Find where the given text appears and provide that cell's center as [x, y] coordinate. 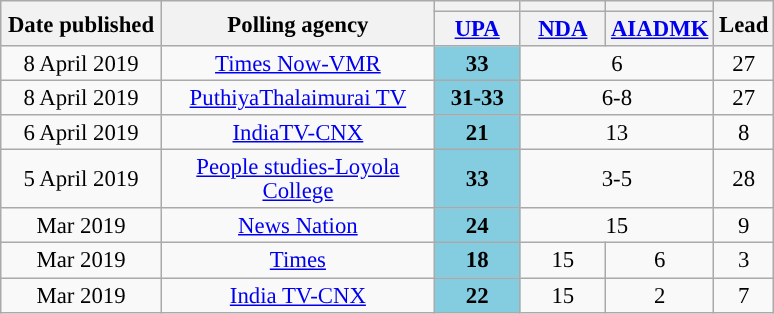
Times [298, 260]
3 [744, 260]
9 [744, 226]
Times Now-VMR [298, 64]
22 [477, 296]
6 April 2019 [82, 132]
India TV-CNX [298, 296]
PuthiyaThalaimurai TV [298, 98]
AIADMK [660, 30]
UPA [477, 30]
7 [744, 296]
Date published [82, 24]
IndiaTV-CNX [298, 132]
NDA [563, 30]
31-33 [477, 98]
24 [477, 226]
Polling agency [298, 24]
5 April 2019 [82, 180]
News Nation [298, 226]
2 [660, 296]
Lead [744, 24]
18 [477, 260]
28 [744, 180]
8 [744, 132]
People studies-Loyola College [298, 180]
13 [617, 132]
3-5 [617, 180]
6-8 [617, 98]
21 [477, 132]
